For the text-containing cell, return its midpoint in (X, Y) coordinate format. 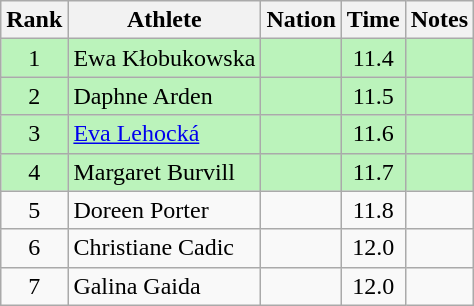
Notes (439, 20)
4 (34, 172)
11.7 (373, 172)
Christiane Cadic (164, 248)
Eva Lehocká (164, 134)
Time (373, 20)
11.4 (373, 58)
11.6 (373, 134)
Ewa Kłobukowska (164, 58)
Nation (301, 20)
11.5 (373, 96)
Rank (34, 20)
6 (34, 248)
5 (34, 210)
7 (34, 286)
Galina Gaida (164, 286)
11.8 (373, 210)
3 (34, 134)
Margaret Burvill (164, 172)
Daphne Arden (164, 96)
Athlete (164, 20)
Doreen Porter (164, 210)
2 (34, 96)
1 (34, 58)
